Return the [X, Y] coordinate for the center point of the cell that contains the specified text.  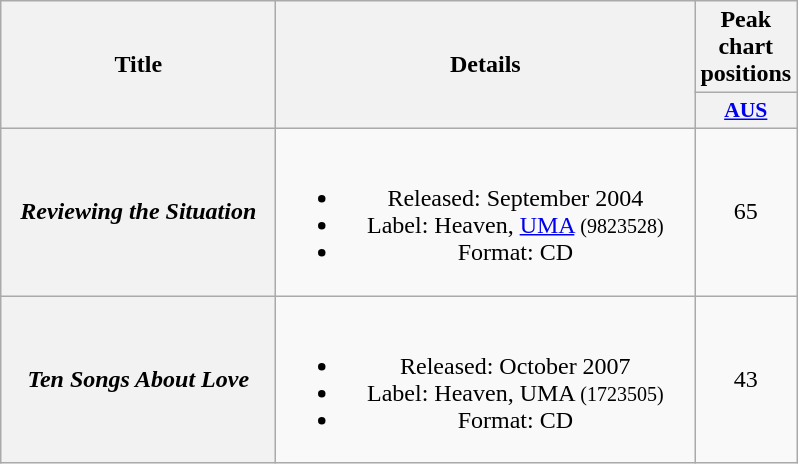
AUS [746, 111]
65 [746, 212]
Released: September 2004Label: Heaven, UMA (9823528)Format: CD [486, 212]
43 [746, 380]
Details [486, 65]
Title [138, 65]
Reviewing the Situation [138, 212]
Peak chart positions [746, 47]
Ten Songs About Love [138, 380]
Released: October 2007Label: Heaven, UMA (1723505)Format: CD [486, 380]
